Capture the cell that displays the provided text and extract its (x, y) central coordinate. 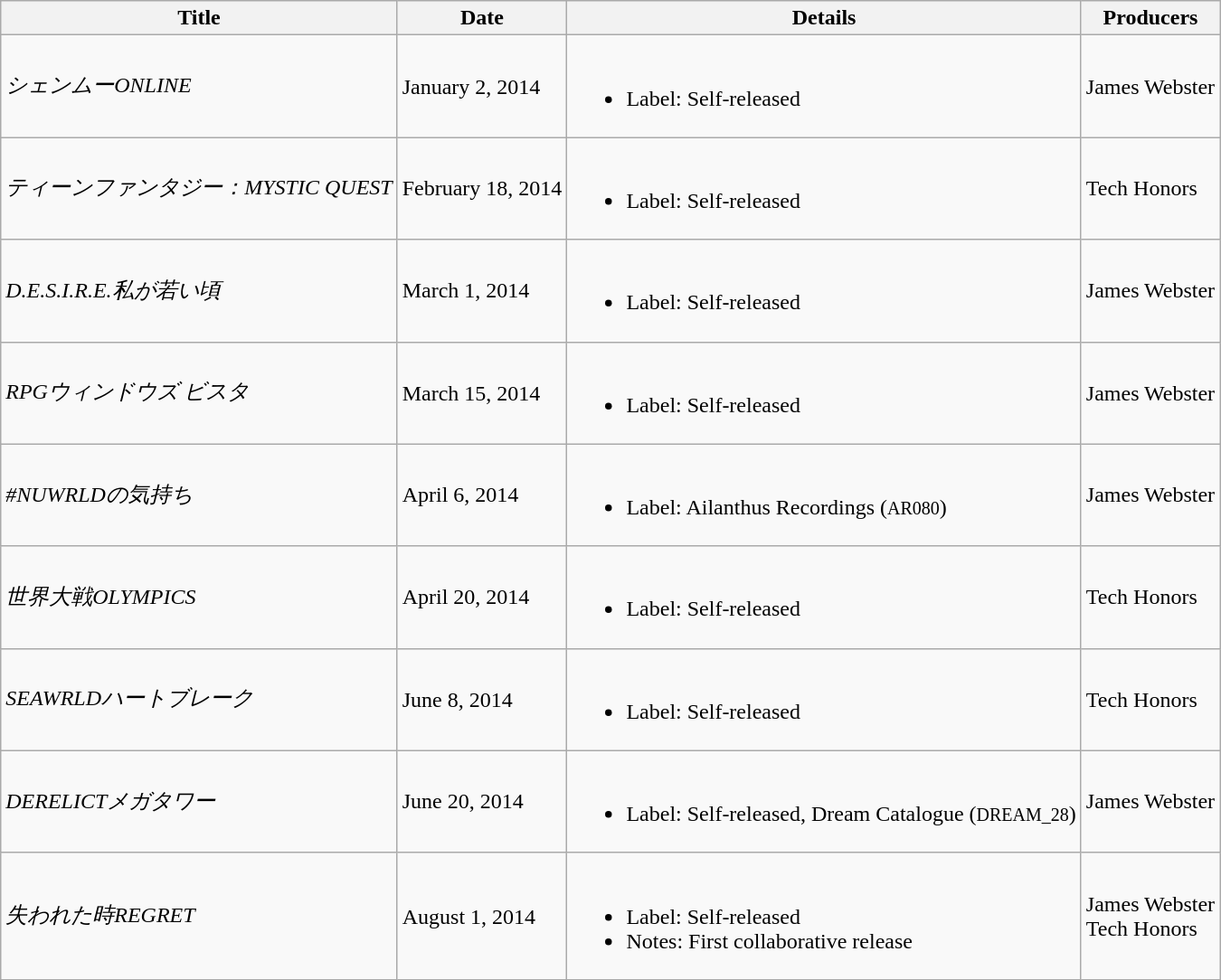
January 2, 2014 (482, 87)
RPGウィンドウズ ビスタ (199, 392)
D.E.S.I.R.E.私が若い頃 (199, 291)
March 1, 2014 (482, 291)
Details (824, 18)
シェンムーONLINE (199, 87)
Date (482, 18)
June 20, 2014 (482, 801)
失われた時REGRET (199, 916)
April 6, 2014 (482, 495)
Title (199, 18)
April 20, 2014 (482, 597)
June 8, 2014 (482, 700)
Producers (1150, 18)
SEAWRLDハートブレーク (199, 700)
March 15, 2014 (482, 392)
James WebsterTech Honors (1150, 916)
Label: Ailanthus Recordings (AR080) (824, 495)
DERELICTメガタワー (199, 801)
Label: Self-released, Dream Catalogue (DREAM_28) (824, 801)
Label: Self-releasedNotes: First collaborative release (824, 916)
August 1, 2014 (482, 916)
ティーンファンタジー：MYSTIC QUEST (199, 188)
世界大戦OLYMPICS (199, 597)
February 18, 2014 (482, 188)
#NUWRLDの気持ち (199, 495)
